Return the [x, y] coordinate for the center point of the cell that contains the specified text.  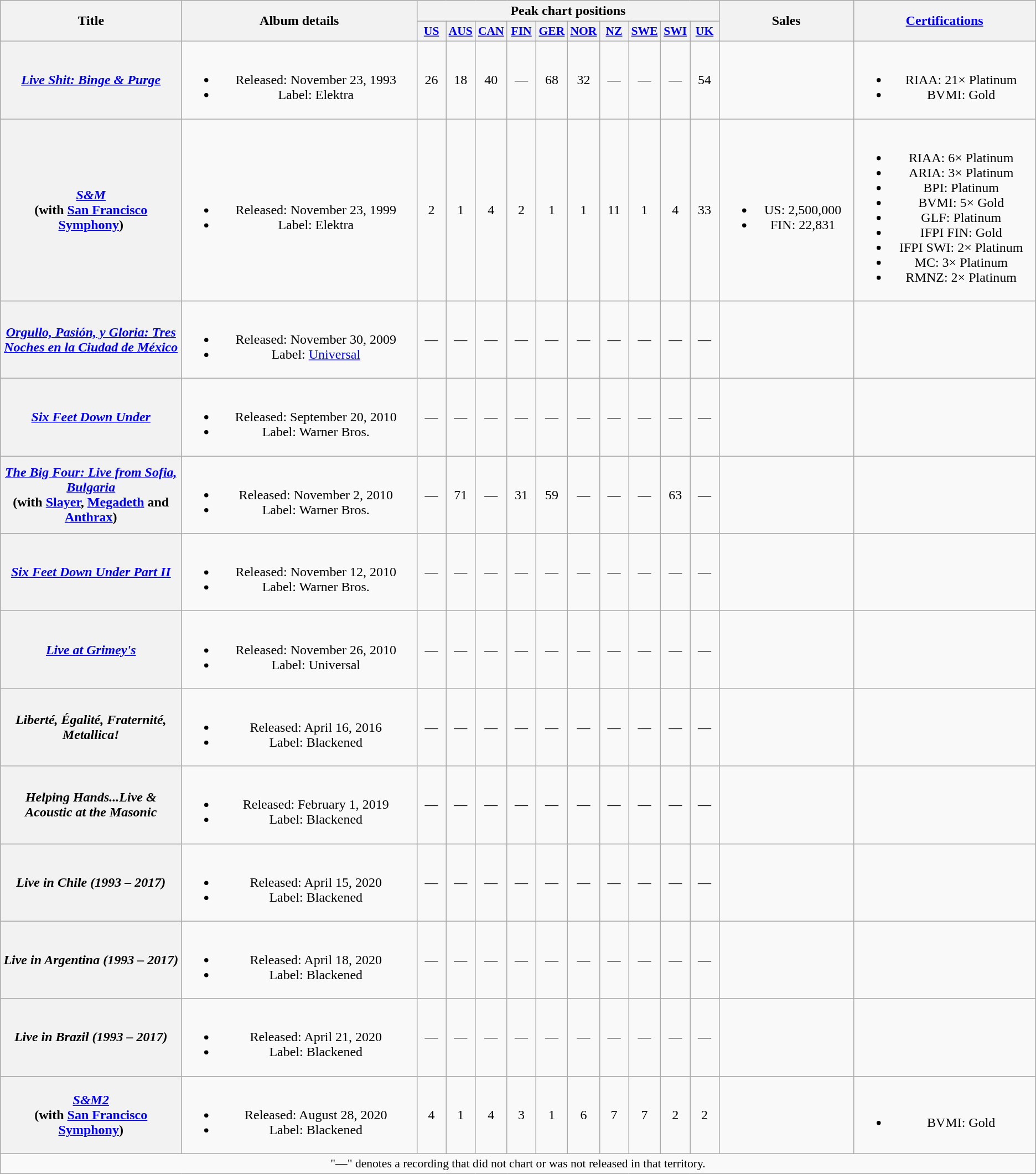
UK [705, 32]
Certifications [944, 21]
Released: November 12, 2010Label: Warner Bros. [299, 572]
Released: November 23, 1999Label: Elektra [299, 209]
54 [705, 80]
68 [551, 80]
Peak chart positions [568, 11]
NOR [583, 32]
AUS [460, 32]
Live in Brazil (1993 – 2017) [91, 1037]
Released: April 18, 2020Label: Blackened [299, 960]
Released: November 26, 2010Label: Universal [299, 650]
Six Feet Down Under Part II [91, 572]
NZ [614, 32]
"—" denotes a recording that did not chart or was not released in that territory. [518, 1163]
US [432, 32]
Live at Grimey's [91, 650]
Sales [786, 21]
Helping Hands...Live & Acoustic at the Masonic [91, 805]
Live in Chile (1993 – 2017) [91, 882]
SWE [645, 32]
Released: August 28, 2020Label: Blackened [299, 1115]
SWI [675, 32]
Released: April 15, 2020Label: Blackened [299, 882]
S&M(with San Francisco Symphony) [91, 209]
BVMI: Gold [944, 1115]
Released: November 2, 2010Label: Warner Bros. [299, 495]
Released: September 20, 2010Label: Warner Bros. [299, 417]
Six Feet Down Under [91, 417]
31 [521, 495]
Orgullo, Pasión, y Gloria: Tres Noches en la Ciudad de México [91, 340]
11 [614, 209]
S&M2(with San Francisco Symphony) [91, 1115]
Released: April 21, 2020Label: Blackened [299, 1037]
The Big Four: Live from Sofia, Bulgaria (with Slayer, Megadeth and Anthrax) [91, 495]
RIAA: 21× PlatinumBVMI: Gold [944, 80]
33 [705, 209]
Live Shit: Binge & Purge [91, 80]
26 [432, 80]
3 [521, 1115]
GER [551, 32]
FIN [521, 32]
US: 2,500,000FIN: 22,831 [786, 209]
Album details [299, 21]
71 [460, 495]
Released: November 23, 1993Label: Elektra [299, 80]
RIAA: 6× PlatinumARIA: 3× PlatinumBPI: PlatinumBVMI: 5× GoldGLF: PlatinumIFPI FIN: GoldIFPI SWI: 2× PlatinumMC: 3× PlatinumRMNZ: 2× Platinum [944, 209]
40 [491, 80]
Live in Argentina (1993 – 2017) [91, 960]
Released: April 16, 2016Label: Blackened [299, 727]
6 [583, 1115]
CAN [491, 32]
Title [91, 21]
59 [551, 495]
Released: November 30, 2009Label: Universal [299, 340]
63 [675, 495]
Released: February 1, 2019Label: Blackened [299, 805]
Liberté, Égalité, Fraternité, Metallica! [91, 727]
18 [460, 80]
32 [583, 80]
